Detect which cell encompasses the target text, then output its [X, Y] center coordinate. 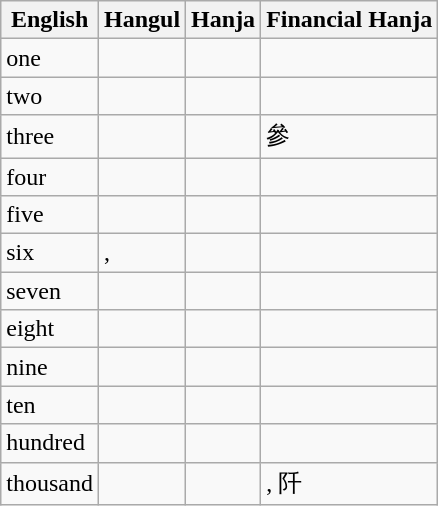
, [142, 253]
one [50, 58]
eight [50, 329]
參 [350, 136]
Financial Hanja [350, 20]
English [50, 20]
thousand [50, 484]
five [50, 215]
three [50, 136]
, 阡 [350, 484]
six [50, 253]
hundred [50, 443]
seven [50, 291]
nine [50, 367]
Hanja [224, 20]
four [50, 177]
two [50, 96]
Hangul [142, 20]
ten [50, 405]
